Identify which cell holds the provided text, then report its [X, Y] central coordinate. 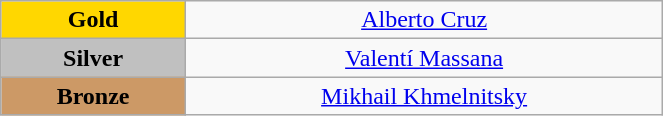
Alberto Cruz [424, 20]
Bronze [94, 96]
Mikhail Khmelnitsky [424, 96]
Silver [94, 58]
Valentí Massana [424, 58]
Gold [94, 20]
